Output the (X, Y) coordinate of the center of the cell containing the given text.  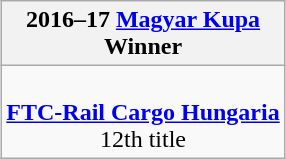
FTC-Rail Cargo Hungaria12th title (143, 112)
2016–17 Magyar KupaWinner (143, 34)
